Capture the cell that displays the provided text and extract its [x, y] central coordinate. 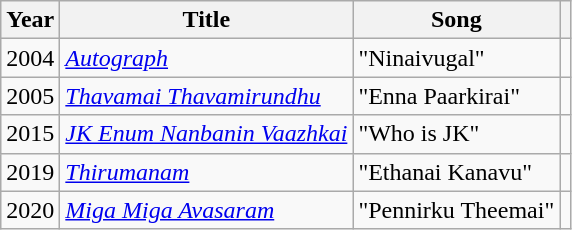
Song [456, 20]
Autograph [206, 58]
"Who is JK" [456, 134]
Thavamai Thavamirundhu [206, 96]
"Ninaivugal" [456, 58]
"Ethanai Kanavu" [456, 172]
2019 [30, 172]
Miga Miga Avasaram [206, 210]
JK Enum Nanbanin Vaazhkai [206, 134]
Year [30, 20]
Thirumanam [206, 172]
2005 [30, 96]
2015 [30, 134]
2020 [30, 210]
"Pennirku Theemai" [456, 210]
"Enna Paarkirai" [456, 96]
2004 [30, 58]
Title [206, 20]
